Determine the (x, y) coordinate at the center of the cell enclosing the given text.  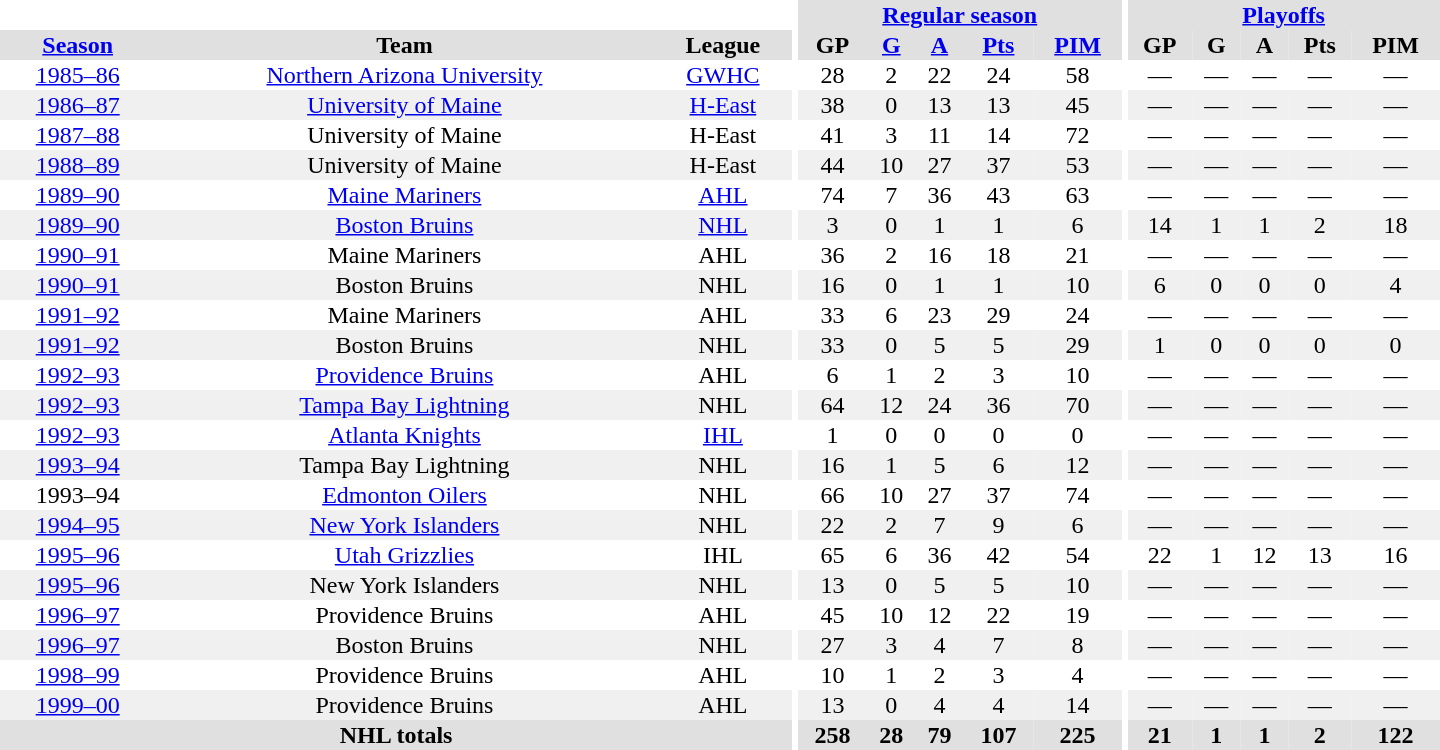
Edmonton Oilers (404, 495)
Utah Grizzlies (404, 555)
54 (1078, 555)
65 (833, 555)
Northern Arizona University (404, 75)
63 (1078, 195)
1985–86 (78, 75)
41 (833, 135)
70 (1078, 405)
43 (999, 195)
9 (999, 525)
44 (833, 165)
1988–89 (78, 165)
66 (833, 495)
Team (404, 45)
GWHC (724, 75)
225 (1078, 735)
Season (78, 45)
38 (833, 105)
58 (1078, 75)
258 (833, 735)
1999–00 (78, 705)
Playoffs (1284, 15)
107 (999, 735)
Regular season (960, 15)
NHL totals (396, 735)
1986–87 (78, 105)
23 (939, 315)
Atlanta Knights (404, 435)
League (724, 45)
19 (1078, 615)
79 (939, 735)
72 (1078, 135)
1987–88 (78, 135)
8 (1078, 645)
64 (833, 405)
1994–95 (78, 525)
11 (939, 135)
1998–99 (78, 675)
42 (999, 555)
53 (1078, 165)
122 (1396, 735)
